Search for the cell housing the specified text and yield its [x, y] center coordinate. 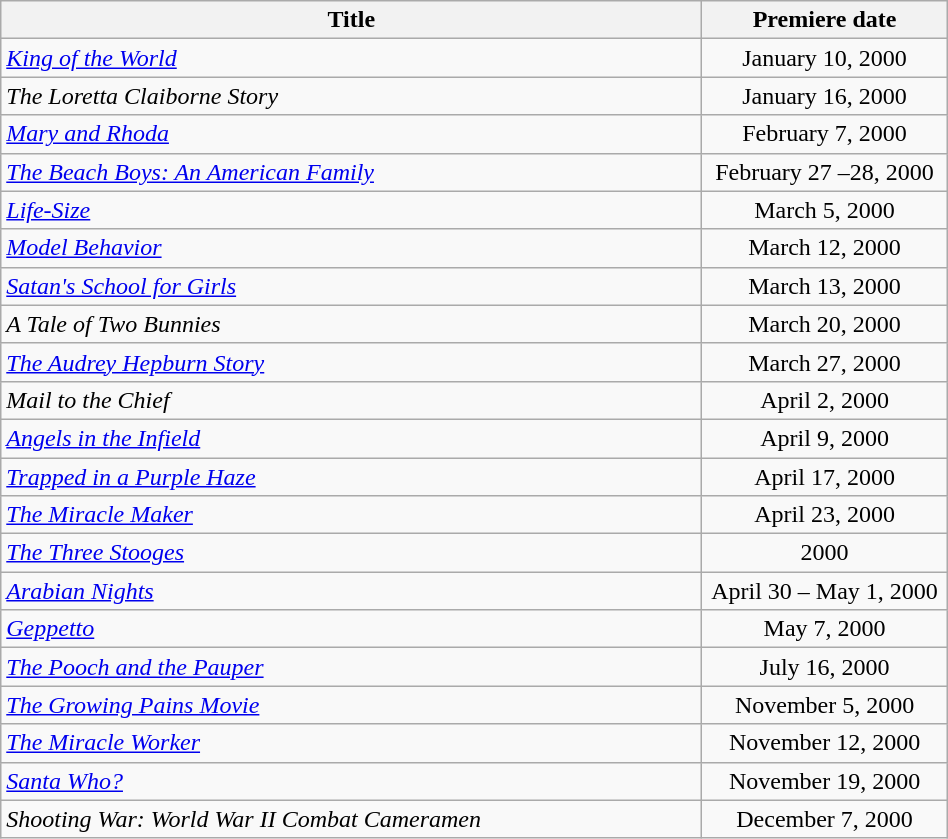
The Pooch and the Pauper [352, 667]
A Tale of Two Bunnies [352, 324]
April 23, 2000 [824, 515]
March 12, 2000 [824, 248]
The Loretta Claiborne Story [352, 96]
March 13, 2000 [824, 286]
Arabian Nights [352, 591]
December 7, 2000 [824, 819]
Santa Who? [352, 781]
November 5, 2000 [824, 705]
The Audrey Hepburn Story [352, 362]
The Miracle Worker [352, 743]
Life-Size [352, 210]
King of the World [352, 58]
Mail to the Chief [352, 400]
Title [352, 20]
May 7, 2000 [824, 629]
The Three Stooges [352, 553]
April 17, 2000 [824, 477]
February 27 –28, 2000 [824, 172]
April 9, 2000 [824, 438]
The Miracle Maker [352, 515]
March 27, 2000 [824, 362]
Model Behavior [352, 248]
Geppetto [352, 629]
January 16, 2000 [824, 96]
July 16, 2000 [824, 667]
March 20, 2000 [824, 324]
The Growing Pains Movie [352, 705]
The Beach Boys: An American Family [352, 172]
Angels in the Infield [352, 438]
January 10, 2000 [824, 58]
November 12, 2000 [824, 743]
2000 [824, 553]
November 19, 2000 [824, 781]
Trapped in a Purple Haze [352, 477]
March 5, 2000 [824, 210]
Mary and Rhoda [352, 134]
Shooting War: World War II Combat Cameramen [352, 819]
February 7, 2000 [824, 134]
April 2, 2000 [824, 400]
Premiere date [824, 20]
Satan's School for Girls [352, 286]
April 30 – May 1, 2000 [824, 591]
